Locate the cell with the specified text and output its [X, Y] center coordinate. 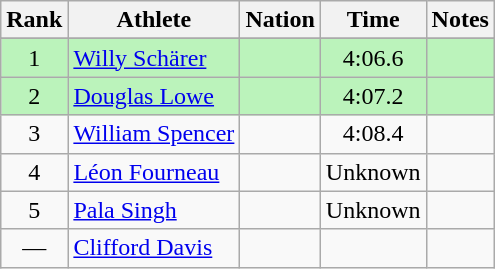
4 [34, 172]
4:06.6 [373, 58]
Time [373, 20]
Pala Singh [154, 210]
5 [34, 210]
Athlete [154, 20]
Rank [34, 20]
Notes [460, 20]
Léon Fourneau [154, 172]
3 [34, 134]
4:08.4 [373, 134]
Douglas Lowe [154, 96]
2 [34, 96]
Willy Schärer [154, 58]
William Spencer [154, 134]
4:07.2 [373, 96]
Nation [280, 20]
Clifford Davis [154, 248]
1 [34, 58]
— [34, 248]
